Extract the (x, y) coordinate from the center of the cell holding the provided text.  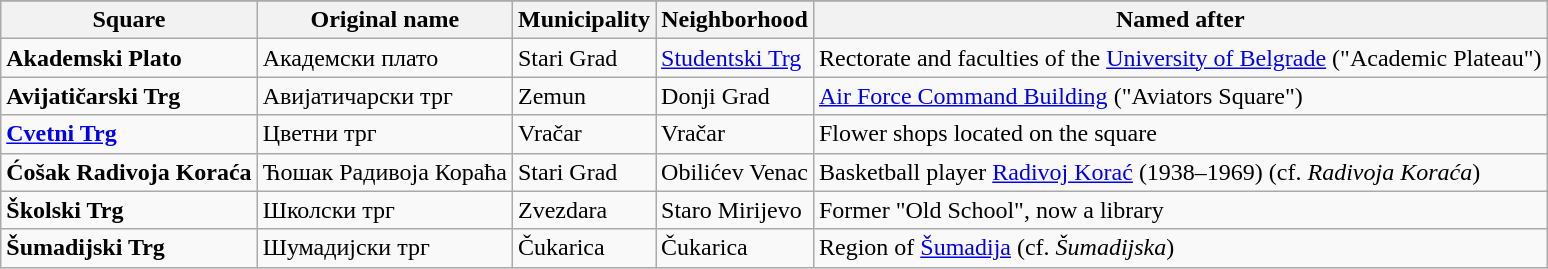
Basketball player Radivoj Korać (1938–1969) (cf. Radivoja Koraća) (1180, 172)
Шумадијски трг (384, 248)
Zemun (584, 96)
Neighborhood (735, 20)
Akademski Plato (129, 58)
Original name (384, 20)
Flower shops located on the square (1180, 134)
Академски плато (384, 58)
Školski Trg (129, 210)
Rectorate and faculties of the University of Belgrade ("Academic Plateau") (1180, 58)
Named after (1180, 20)
Donji Grad (735, 96)
Staro Mirijevo (735, 210)
Region of Šumadija (cf. Šumadijska) (1180, 248)
Ćošak Radivoja Koraća (129, 172)
Obilićev Venac (735, 172)
Школски трг (384, 210)
Цветни трг (384, 134)
Авијатичарски трг (384, 96)
Avijatičarski Trg (129, 96)
Air Force Command Building ("Aviators Square") (1180, 96)
Šumadijski Trg (129, 248)
Cvetni Trg (129, 134)
Ћошак Радивоја Кораћа (384, 172)
Former "Old School", now a library (1180, 210)
Square (129, 20)
Studentski Trg (735, 58)
Municipality (584, 20)
Zvezdara (584, 210)
